Extract the (x, y) coordinate from the center of the cell holding the provided text.  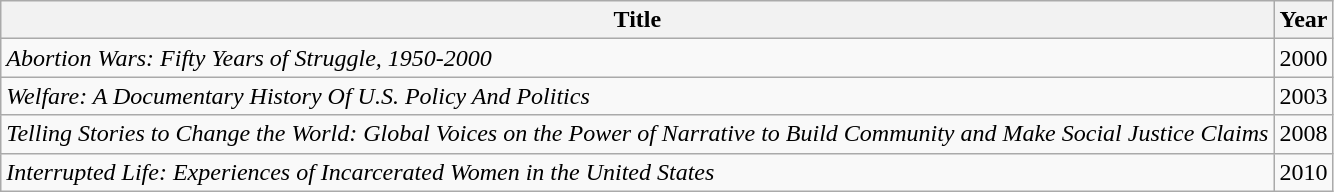
2010 (1304, 172)
Interrupted Life: Experiences of Incarcerated Women in the United States (638, 172)
Year (1304, 20)
2000 (1304, 58)
Title (638, 20)
Abortion Wars: Fifty Years of Struggle, 1950-2000 (638, 58)
Welfare: A Documentary History Of U.S. Policy And Politics (638, 96)
2008 (1304, 134)
Telling Stories to Change the World: Global Voices on the Power of Narrative to Build Community and Make Social Justice Claims (638, 134)
2003 (1304, 96)
